Capture the cell that displays the provided text and extract its (X, Y) central coordinate. 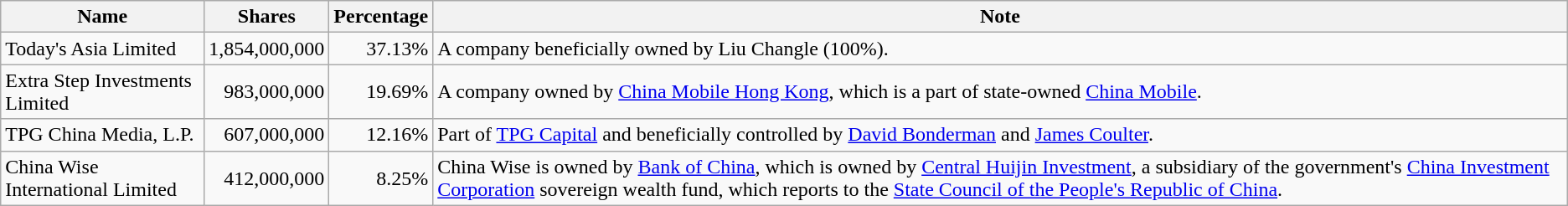
Shares (266, 17)
19.69% (381, 92)
8.25% (381, 178)
Today's Asia Limited (102, 49)
Percentage (381, 17)
A company owned by China Mobile Hong Kong, which is a part of state-owned China Mobile. (1000, 92)
12.16% (381, 135)
412,000,000 (266, 178)
TPG China Media, L.P. (102, 135)
Part of TPG Capital and beneficially controlled by David Bonderman and James Coulter. (1000, 135)
607,000,000 (266, 135)
A company beneficially owned by Liu Changle (100%). (1000, 49)
Extra Step Investments Limited (102, 92)
1,854,000,000 (266, 49)
37.13% (381, 49)
Note (1000, 17)
China Wise International Limited (102, 178)
Name (102, 17)
983,000,000 (266, 92)
